Capture the cell that displays the provided text and extract its [X, Y] central coordinate. 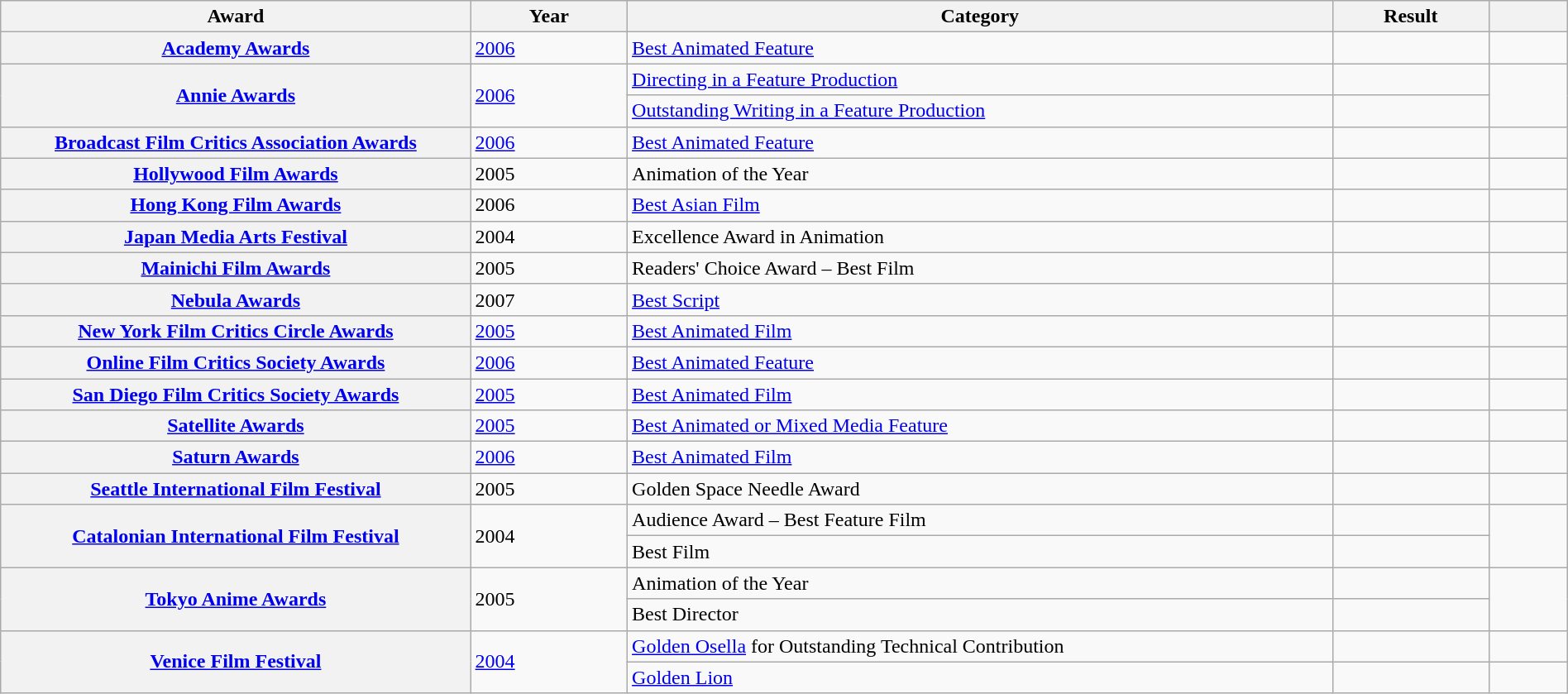
Academy Awards [236, 48]
Golden Osella for Outstanding Technical Contribution [981, 646]
Golden Lion [981, 677]
Venice Film Festival [236, 662]
San Diego Film Critics Society Awards [236, 395]
Saturn Awards [236, 457]
Mainichi Film Awards [236, 268]
Best Script [981, 299]
2007 [549, 299]
Excellence Award in Animation [981, 237]
Satellite Awards [236, 426]
Tokyo Anime Awards [236, 599]
Best Film [981, 552]
Directing in a Feature Production [981, 79]
Hollywood Film Awards [236, 174]
Readers' Choice Award – Best Film [981, 268]
Hong Kong Film Awards [236, 205]
Result [1411, 17]
Category [981, 17]
New York Film Critics Circle Awards [236, 331]
Catalonian International Film Festival [236, 536]
Award [236, 17]
Year [549, 17]
Broadcast Film Critics Association Awards [236, 142]
Best Asian Film [981, 205]
Japan Media Arts Festival [236, 237]
Golden Space Needle Award [981, 489]
Outstanding Writing in a Feature Production [981, 111]
Annie Awards [236, 95]
Seattle International Film Festival [236, 489]
Audience Award – Best Feature Film [981, 520]
Online Film Critics Society Awards [236, 362]
Best Director [981, 615]
Best Animated or Mixed Media Feature [981, 426]
Nebula Awards [236, 299]
